From the cell containing the given text, extract its center point as (x, y) coordinate. 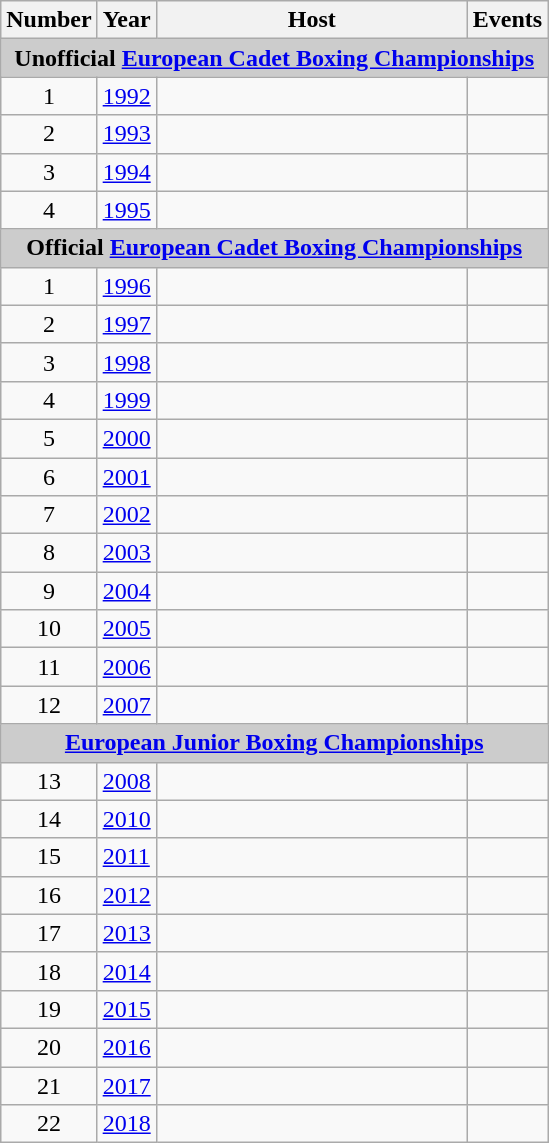
19 (49, 1009)
2014 (126, 971)
1994 (126, 172)
2001 (126, 477)
Number (49, 20)
2012 (126, 895)
Host (312, 20)
11 (49, 667)
Unofficial European Cadet Boxing Championships (274, 58)
1995 (126, 210)
9 (49, 591)
22 (49, 1124)
16 (49, 895)
5 (49, 438)
1996 (126, 286)
2018 (126, 1124)
2003 (126, 553)
2005 (126, 629)
13 (49, 781)
2013 (126, 933)
15 (49, 857)
6 (49, 477)
17 (49, 933)
14 (49, 819)
Official European Cadet Boxing Championships (274, 248)
European Junior Boxing Championships (274, 743)
2004 (126, 591)
8 (49, 553)
2008 (126, 781)
1997 (126, 324)
10 (49, 629)
Events (507, 20)
2000 (126, 438)
2016 (126, 1047)
7 (49, 515)
2017 (126, 1085)
18 (49, 971)
2007 (126, 705)
12 (49, 705)
1993 (126, 134)
21 (49, 1085)
20 (49, 1047)
2002 (126, 515)
2010 (126, 819)
2011 (126, 857)
2006 (126, 667)
Year (126, 20)
1999 (126, 400)
1992 (126, 96)
2015 (126, 1009)
1998 (126, 362)
